Return the [X, Y] coordinate for the center point of the cell that contains the specified text.  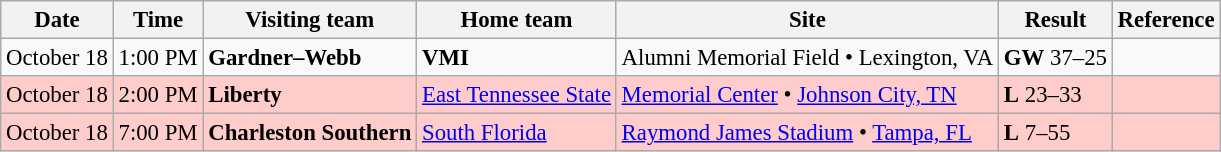
1:00 PM [158, 58]
Time [158, 20]
L 7–55 [1056, 133]
South Florida [517, 133]
Raymond James Stadium • Tampa, FL [807, 133]
L 23–33 [1056, 95]
Date [57, 20]
Memorial Center • Johnson City, TN [807, 95]
7:00 PM [158, 133]
Gardner–Webb [310, 58]
Reference [1166, 20]
Home team [517, 20]
Site [807, 20]
Visiting team [310, 20]
2:00 PM [158, 95]
GW 37–25 [1056, 58]
Charleston Southern [310, 133]
Result [1056, 20]
Alumni Memorial Field • Lexington, VA [807, 58]
East Tennessee State [517, 95]
VMI [517, 58]
Liberty [310, 95]
